Determine the (x, y) coordinate at the center of the cell enclosing the given text.  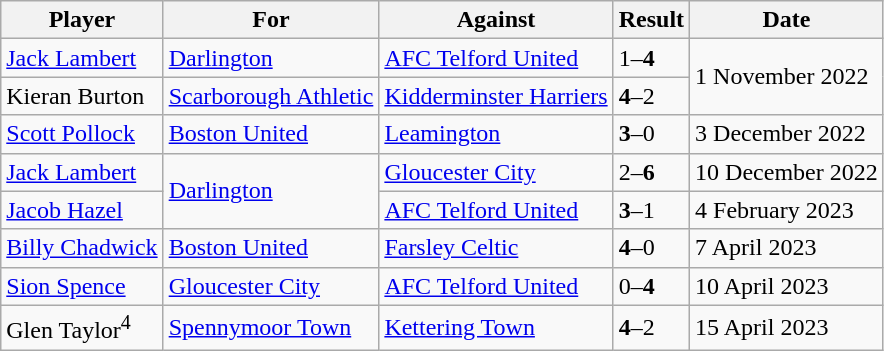
Glen Taylor4 (82, 328)
1–4 (651, 58)
Kettering Town (496, 328)
Sion Spence (82, 286)
3 December 2022 (787, 134)
15 April 2023 (787, 328)
0–4 (651, 286)
4–0 (651, 248)
Date (787, 20)
10 April 2023 (787, 286)
Player (82, 20)
Jacob Hazel (82, 210)
Leamington (496, 134)
Scott Pollock (82, 134)
2–6 (651, 172)
Farsley Celtic (496, 248)
1 November 2022 (787, 77)
Spennymoor Town (271, 328)
Against (496, 20)
3–1 (651, 210)
7 April 2023 (787, 248)
Billy Chadwick (82, 248)
3–0 (651, 134)
4 February 2023 (787, 210)
Scarborough Athletic (271, 96)
10 December 2022 (787, 172)
Kieran Burton (82, 96)
Result (651, 20)
Kidderminster Harriers (496, 96)
For (271, 20)
